Search for the cell housing the specified text and yield its [x, y] center coordinate. 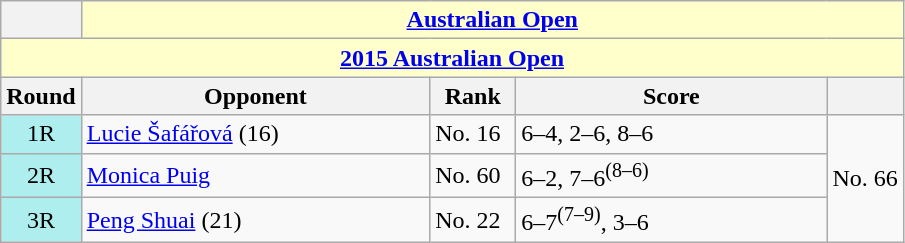
6–7(7–9), 3–6 [672, 220]
6–4, 2–6, 8–6 [672, 134]
6–2, 7–6(8–6) [672, 176]
Lucie Šafářová (16) [256, 134]
No. 60 [473, 176]
No. 16 [473, 134]
Peng Shuai (21) [256, 220]
Opponent [256, 96]
3R [41, 220]
Monica Puig [256, 176]
2015 Australian Open [452, 58]
2R [41, 176]
Round [41, 96]
No. 66 [865, 178]
No. 22 [473, 220]
Australian Open [492, 20]
Rank [473, 96]
1R [41, 134]
Score [672, 96]
